Locate the cell with the specified text and output its [X, Y] center coordinate. 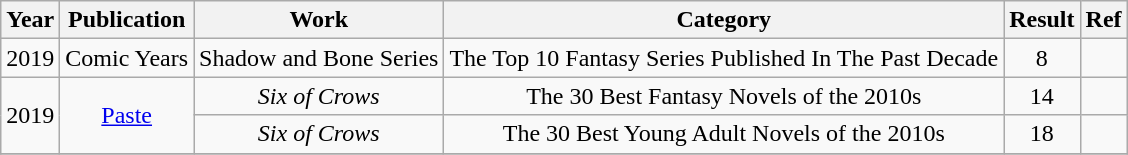
Work [319, 20]
The Top 10 Fantasy Series Published In The Past Decade [724, 58]
14 [1042, 96]
Shadow and Bone Series [319, 58]
Comic Years [127, 58]
18 [1042, 134]
Year [30, 20]
The 30 Best Fantasy Novels of the 2010s [724, 96]
Category [724, 20]
8 [1042, 58]
Ref [1104, 20]
Paste [127, 115]
The 30 Best Young Adult Novels of the 2010s [724, 134]
Publication [127, 20]
Result [1042, 20]
